Provide the (X, Y) coordinate of the cell's center where the given text is located.  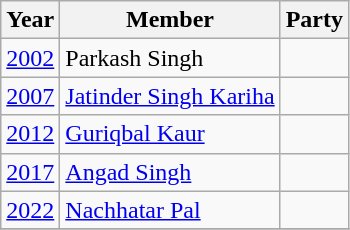
Angad Singh (170, 172)
2012 (30, 134)
Year (30, 20)
Jatinder Singh Kariha (170, 96)
2022 (30, 210)
Parkash Singh (170, 58)
2017 (30, 172)
2007 (30, 96)
Guriqbal Kaur (170, 134)
2002 (30, 58)
Party (314, 20)
Member (170, 20)
Nachhatar Pal (170, 210)
